From the cell containing the given text, extract its center point as [x, y] coordinate. 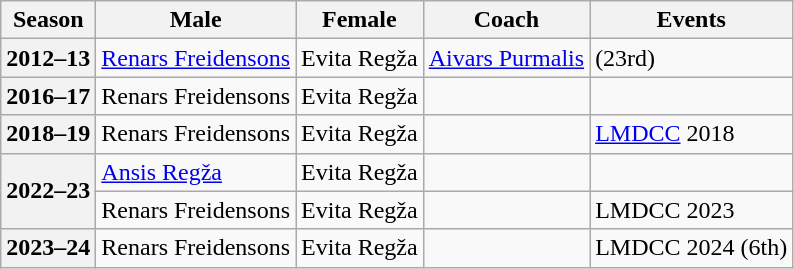
LMDCC 2018 [692, 134]
Ansis Regža [196, 172]
Aivars Purmalis [506, 58]
2022–23 [48, 191]
(23rd) [692, 58]
Coach [506, 20]
Male [196, 20]
Season [48, 20]
Events [692, 20]
2023–24 [48, 248]
LMDCC 2023 [692, 210]
2018–19 [48, 134]
2016–17 [48, 96]
Female [360, 20]
2012–13 [48, 58]
LMDCC 2024 (6th) [692, 248]
